Return [x, y] of the center of cell containing provided text 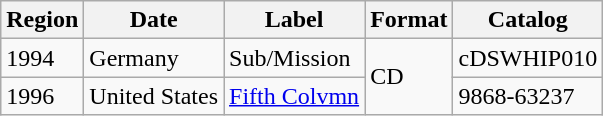
Region [42, 20]
Fifth Colvmn [294, 96]
cDSWHIP010 [528, 58]
Germany [154, 58]
Sub/Mission [294, 58]
9868-63237 [528, 96]
CD [409, 77]
United States [154, 96]
1994 [42, 58]
Format [409, 20]
1996 [42, 96]
Date [154, 20]
Catalog [528, 20]
Label [294, 20]
